Scan for the cell matching the given text and deliver its (X, Y) coordinate at center. 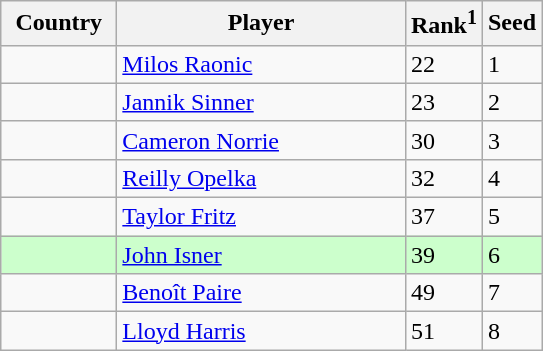
7 (512, 293)
39 (444, 255)
30 (444, 140)
1 (512, 64)
John Isner (262, 255)
22 (444, 64)
Seed (512, 24)
2 (512, 102)
5 (512, 217)
Rank1 (444, 24)
51 (444, 331)
8 (512, 331)
Milos Raonic (262, 64)
37 (444, 217)
6 (512, 255)
Benoît Paire (262, 293)
Jannik Sinner (262, 102)
4 (512, 178)
3 (512, 140)
Cameron Norrie (262, 140)
Lloyd Harris (262, 331)
Country (59, 24)
23 (444, 102)
32 (444, 178)
Player (262, 24)
Reilly Opelka (262, 178)
Taylor Fritz (262, 217)
49 (444, 293)
